From the cell containing the given text, extract its center point as (x, y) coordinate. 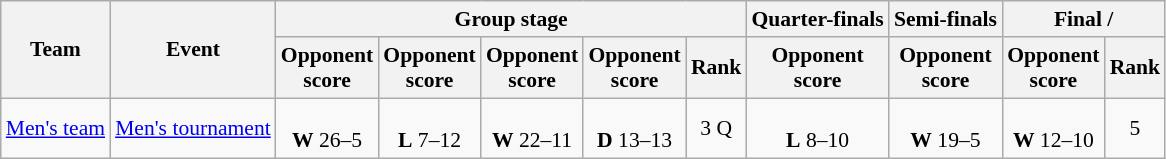
Quarter-finals (817, 19)
L 7–12 (430, 128)
W 22–11 (532, 128)
W 26–5 (328, 128)
Men's tournament (193, 128)
Group stage (512, 19)
3 Q (716, 128)
5 (1136, 128)
Event (193, 50)
W 12–10 (1054, 128)
D 13–13 (634, 128)
W 19–5 (946, 128)
Semi-finals (946, 19)
Final / (1084, 19)
Men's team (56, 128)
L 8–10 (817, 128)
Team (56, 50)
